Provide the [x, y] coordinate of the cell's center where the given text is located.  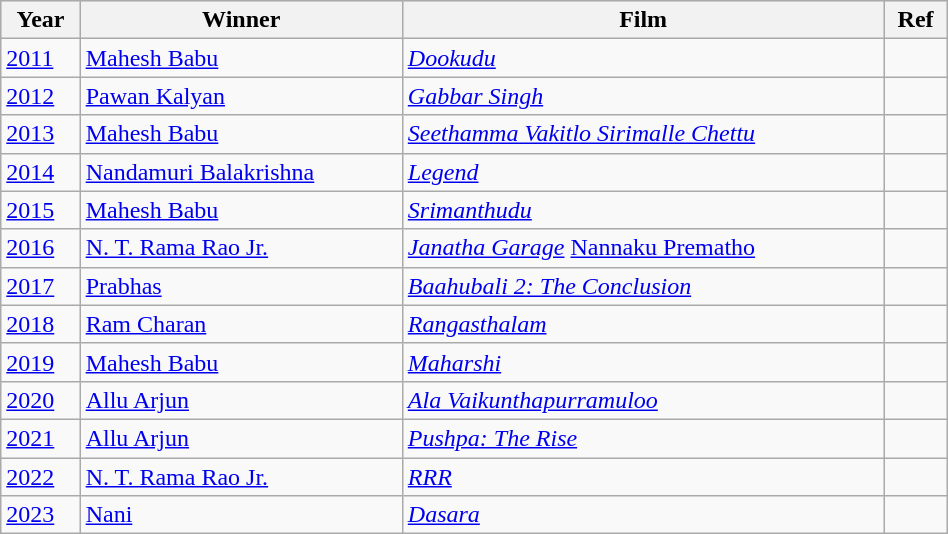
Winner [241, 20]
Rangasthalam [643, 324]
Year [40, 20]
2011 [40, 58]
Maharshi [643, 362]
Legend [643, 172]
2023 [40, 515]
Ram Charan [241, 324]
2015 [40, 210]
Nani [241, 515]
Gabbar Singh [643, 96]
Ref [916, 20]
2014 [40, 172]
2019 [40, 362]
2017 [40, 286]
2016 [40, 248]
Baahubali 2: The Conclusion [643, 286]
RRR [643, 477]
Pushpa: The Rise [643, 438]
Nandamuri Balakrishna [241, 172]
Pawan Kalyan [241, 96]
2013 [40, 134]
2021 [40, 438]
Dasara [643, 515]
Film [643, 20]
2022 [40, 477]
Ala Vaikunthapurramuloo [643, 400]
Prabhas [241, 286]
Seethamma Vakitlo Sirimalle Chettu [643, 134]
Janatha Garage Nannaku Prematho [643, 248]
Srimanthudu [643, 210]
2012 [40, 96]
2020 [40, 400]
2018 [40, 324]
Dookudu [643, 58]
